Locate the cell with the specified text and output its [x, y] center coordinate. 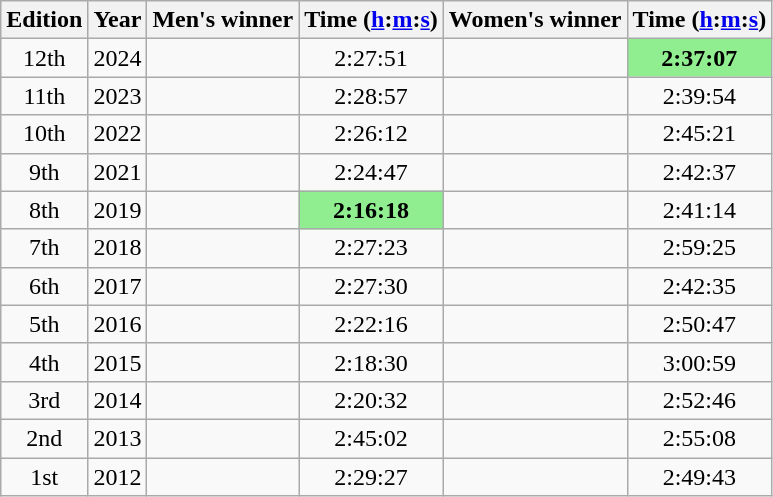
2:28:57 [372, 96]
2022 [118, 134]
2024 [118, 58]
2015 [118, 362]
2:27:23 [372, 248]
8th [44, 210]
11th [44, 96]
10th [44, 134]
Men's winner [223, 20]
2:45:21 [700, 134]
2:27:30 [372, 286]
2:24:47 [372, 172]
2012 [118, 477]
2:22:16 [372, 324]
2:27:51 [372, 58]
3rd [44, 400]
2:42:35 [700, 286]
2016 [118, 324]
4th [44, 362]
2023 [118, 96]
2017 [118, 286]
2:29:27 [372, 477]
2:59:25 [700, 248]
2:16:18 [372, 210]
7th [44, 248]
3:00:59 [700, 362]
12th [44, 58]
2013 [118, 438]
2:52:46 [700, 400]
2nd [44, 438]
2019 [118, 210]
5th [44, 324]
2:18:30 [372, 362]
2:42:37 [700, 172]
Edition [44, 20]
2:39:54 [700, 96]
Women's winner [535, 20]
2:20:32 [372, 400]
2018 [118, 248]
2:49:43 [700, 477]
2014 [118, 400]
1st [44, 477]
6th [44, 286]
2:41:14 [700, 210]
2:37:07 [700, 58]
2:55:08 [700, 438]
2:26:12 [372, 134]
2:45:02 [372, 438]
2:50:47 [700, 324]
2021 [118, 172]
9th [44, 172]
Year [118, 20]
